Search for the cell housing the specified text and yield its (x, y) center coordinate. 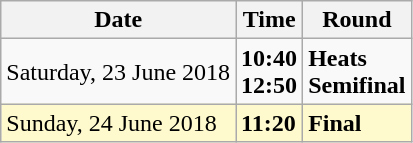
Final (357, 123)
11:20 (270, 123)
Sunday, 24 June 2018 (118, 123)
10:4012:50 (270, 72)
Date (118, 20)
Time (270, 20)
HeatsSemifinal (357, 72)
Round (357, 20)
Saturday, 23 June 2018 (118, 72)
